Pinpoint the cell where the given text exists, returning its [X, Y] midpoint coordinate. 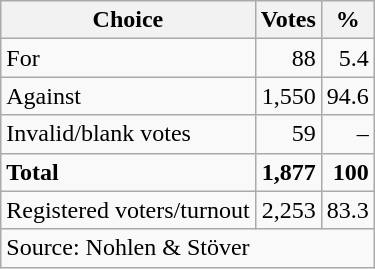
Against [128, 96]
88 [288, 58]
Registered voters/turnout [128, 210]
Invalid/blank votes [128, 134]
59 [288, 134]
– [348, 134]
100 [348, 172]
% [348, 20]
Votes [288, 20]
2,253 [288, 210]
For [128, 58]
Source: Nohlen & Stöver [188, 248]
1,550 [288, 96]
5.4 [348, 58]
Choice [128, 20]
Total [128, 172]
94.6 [348, 96]
1,877 [288, 172]
83.3 [348, 210]
